Pinpoint the cell where the given text exists, returning its (x, y) midpoint coordinate. 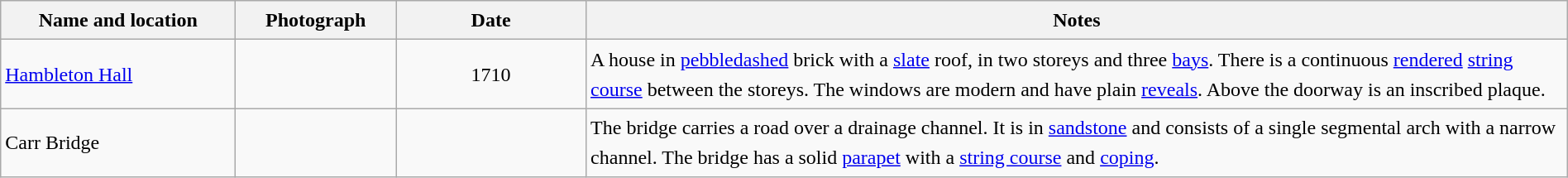
Photograph (316, 20)
Hambleton Hall (118, 75)
Date (491, 20)
Name and location (118, 20)
1710 (491, 75)
Carr Bridge (118, 142)
Notes (1077, 20)
